Locate the cell with the specified text and output its (x, y) center coordinate. 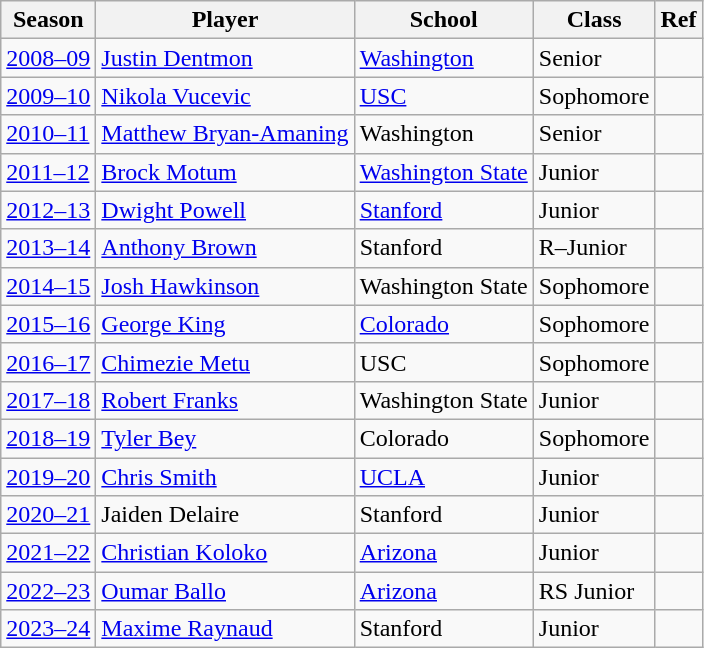
Chris Smith (225, 477)
Robert Franks (225, 400)
Justin Dentmon (225, 58)
R–Junior (594, 248)
2008–09 (48, 58)
Tyler Bey (225, 438)
2018–19 (48, 438)
Maxime Raynaud (225, 629)
Ref (678, 20)
2011–12 (48, 172)
Player (225, 20)
Anthony Brown (225, 248)
Josh Hawkinson (225, 286)
2023–24 (48, 629)
2010–11 (48, 134)
Dwight Powell (225, 210)
RS Junior (594, 591)
Jaiden Delaire (225, 515)
2019–20 (48, 477)
UCLA (444, 477)
2014–15 (48, 286)
2020–21 (48, 515)
Christian Koloko (225, 553)
Chimezie Metu (225, 362)
2016–17 (48, 362)
2021–22 (48, 553)
2017–18 (48, 400)
2013–14 (48, 248)
Class (594, 20)
Nikola Vucevic (225, 96)
2015–16 (48, 324)
George King (225, 324)
Brock Motum (225, 172)
Matthew Bryan-Amaning (225, 134)
School (444, 20)
Oumar Ballo (225, 591)
Season (48, 20)
2022–23 (48, 591)
2009–10 (48, 96)
2012–13 (48, 210)
